Provide the [X, Y] coordinate of the cell's center where the given text is located.  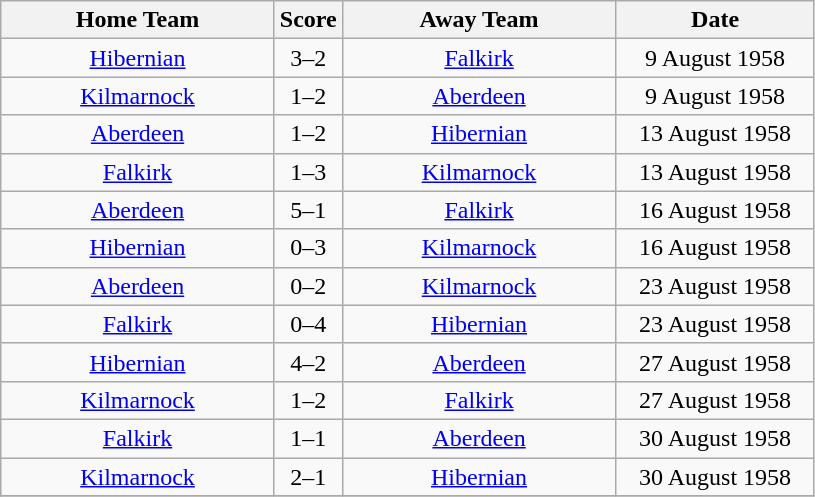
Home Team [138, 20]
1–3 [308, 172]
2–1 [308, 477]
0–2 [308, 286]
3–2 [308, 58]
Score [308, 20]
Away Team [479, 20]
5–1 [308, 210]
0–3 [308, 248]
1–1 [308, 438]
0–4 [308, 324]
4–2 [308, 362]
Date [716, 20]
